Search for the cell housing the specified text and yield its (X, Y) center coordinate. 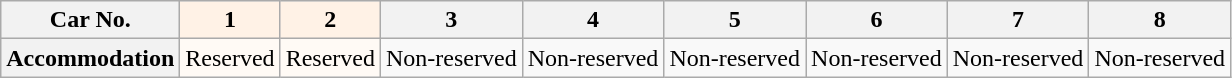
Accommodation (90, 58)
5 (735, 20)
6 (877, 20)
3 (452, 20)
4 (593, 20)
8 (1160, 20)
2 (330, 20)
1 (230, 20)
Car No. (90, 20)
7 (1018, 20)
